Output the (X, Y) coordinate of the center of the cell containing the given text.  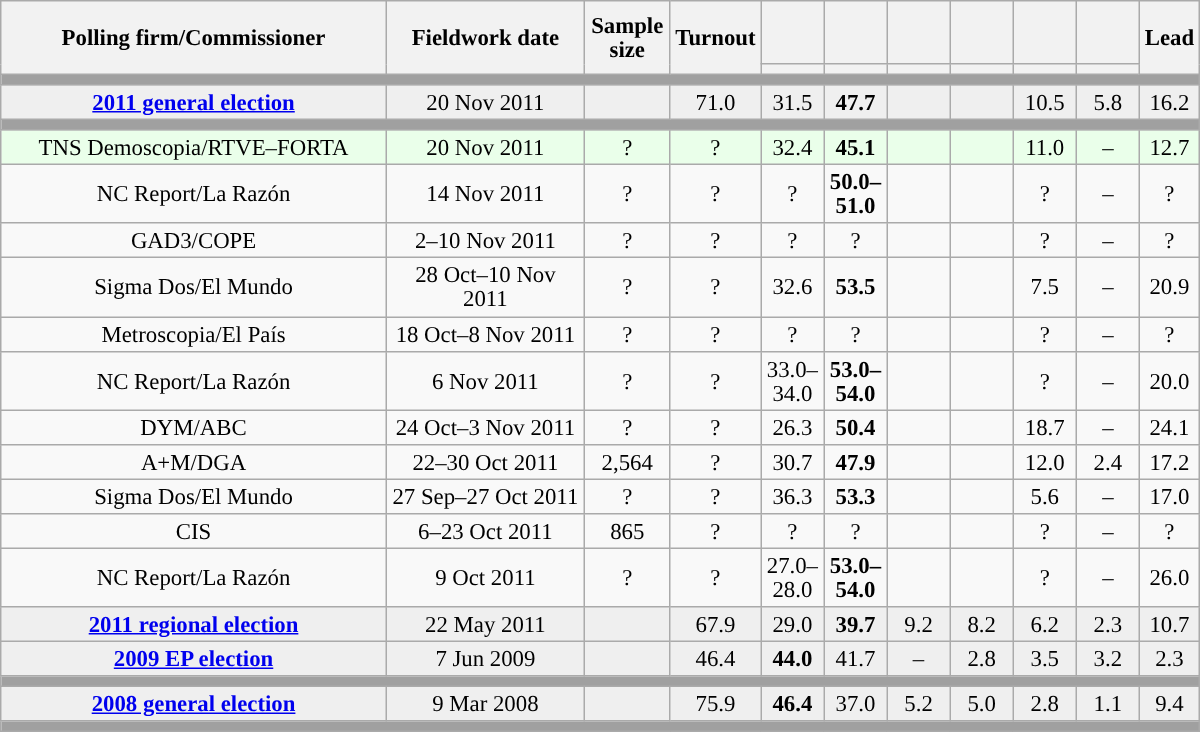
27 Sep–27 Oct 2011 (485, 496)
37.0 (856, 704)
12.7 (1169, 148)
30.7 (792, 462)
8.2 (982, 624)
53.3 (856, 496)
Metroscopia/El País (194, 334)
2–10 Nov 2011 (485, 242)
14 Nov 2011 (485, 194)
Turnout (716, 38)
6–23 Oct 2011 (485, 532)
2008 general election (194, 704)
71.0 (716, 102)
865 (627, 532)
20.9 (1169, 288)
41.7 (856, 658)
32.6 (792, 288)
17.2 (1169, 462)
6.2 (1044, 624)
22 May 2011 (485, 624)
3.2 (1108, 658)
1.1 (1108, 704)
2011 regional election (194, 624)
5.2 (918, 704)
5.6 (1044, 496)
7.5 (1044, 288)
5.0 (982, 704)
24 Oct–3 Nov 2011 (485, 428)
75.9 (716, 704)
A+M/DGA (194, 462)
29.0 (792, 624)
28 Oct–10 Nov 2011 (485, 288)
12.0 (1044, 462)
50.4 (856, 428)
11.0 (1044, 148)
26.3 (792, 428)
10.5 (1044, 102)
33.0–34.0 (792, 380)
DYM/ABC (194, 428)
17.0 (1169, 496)
31.5 (792, 102)
2.4 (1108, 462)
Lead (1169, 38)
18 Oct–8 Nov 2011 (485, 334)
CIS (194, 532)
16.2 (1169, 102)
47.9 (856, 462)
32.4 (792, 148)
Fieldwork date (485, 38)
9 Mar 2008 (485, 704)
36.3 (792, 496)
2009 EP election (194, 658)
9.4 (1169, 704)
7 Jun 2009 (485, 658)
22–30 Oct 2011 (485, 462)
6 Nov 2011 (485, 380)
39.7 (856, 624)
10.7 (1169, 624)
Sample size (627, 38)
47.7 (856, 102)
Polling firm/Commissioner (194, 38)
9.2 (918, 624)
45.1 (856, 148)
27.0–28.0 (792, 578)
50.0–51.0 (856, 194)
20.0 (1169, 380)
67.9 (716, 624)
26.0 (1169, 578)
24.1 (1169, 428)
2,564 (627, 462)
GAD3/COPE (194, 242)
5.8 (1108, 102)
9 Oct 2011 (485, 578)
44.0 (792, 658)
18.7 (1044, 428)
3.5 (1044, 658)
53.5 (856, 288)
TNS Demoscopia/RTVE–FORTA (194, 148)
2011 general election (194, 102)
